Return (X, Y) of the center of cell containing provided text 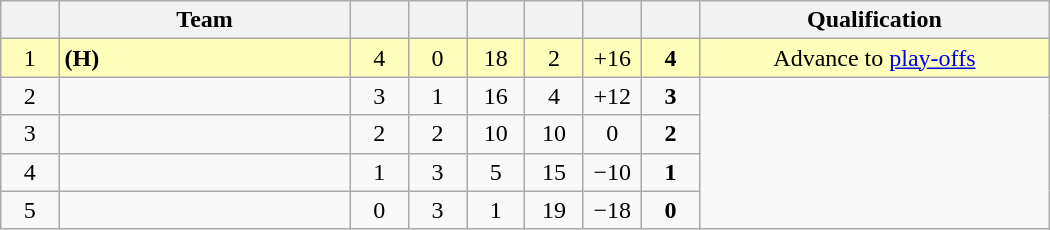
(H) (204, 58)
−18 (612, 210)
+16 (612, 58)
16 (496, 96)
15 (554, 172)
−10 (612, 172)
19 (554, 210)
Qualification (875, 20)
+12 (612, 96)
18 (496, 58)
Team (204, 20)
Advance to play-offs (875, 58)
